Return the (X, Y) coordinate for the center point of the cell that contains the specified text.  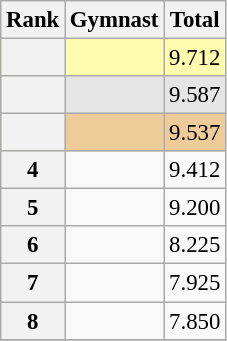
9.412 (195, 170)
Total (195, 20)
7.850 (195, 321)
9.200 (195, 208)
8.225 (195, 245)
Rank (33, 20)
6 (33, 245)
4 (33, 170)
9.587 (195, 95)
5 (33, 208)
7.925 (195, 283)
8 (33, 321)
9.537 (195, 133)
9.712 (195, 58)
Gymnast (114, 20)
7 (33, 283)
